From the cell containing the given text, extract its center point as (X, Y) coordinate. 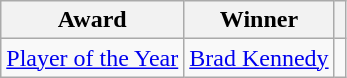
Winner (259, 20)
Award (92, 20)
Brad Kennedy (259, 58)
Player of the Year (92, 58)
